Return [X, Y] of the center of cell containing provided text 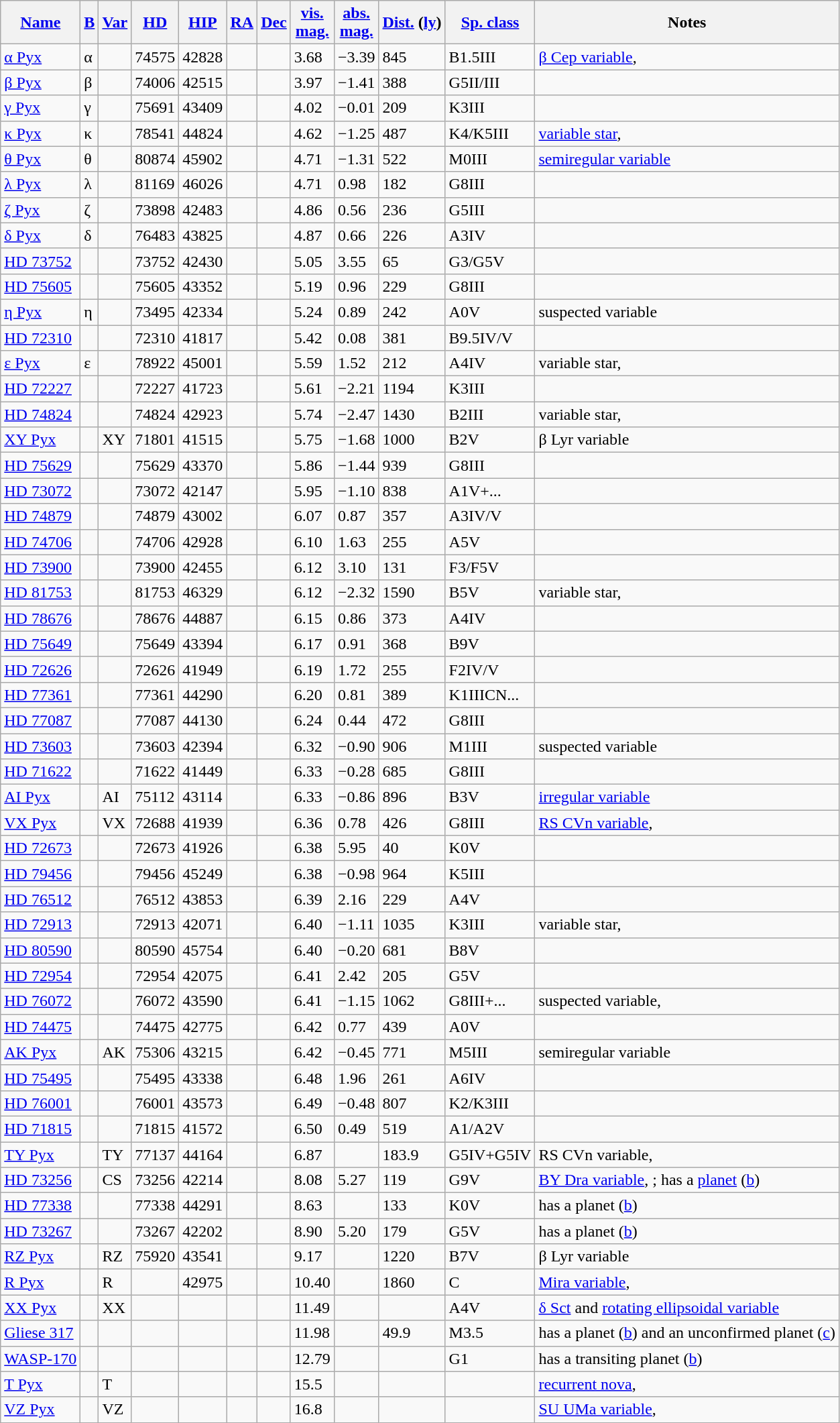
T Pyx [40, 1384]
K4/K5III [490, 133]
44824 [202, 133]
A1V+... [490, 491]
522 [412, 159]
WASP-170 [40, 1359]
−1.25 [357, 133]
−0.45 [357, 1052]
205 [412, 976]
1.52 [357, 363]
15.5 [312, 1384]
373 [412, 618]
Name [40, 23]
131 [412, 567]
−2.32 [357, 593]
M5III [490, 1052]
λ [90, 184]
AI Pyx [40, 797]
has a transiting planet (b) [687, 1359]
SU UMa variable, [687, 1410]
964 [412, 874]
vis.mag. [312, 23]
TY Pyx [40, 1154]
43114 [202, 797]
BY Dra variable, ; has a planet (b) [687, 1180]
3.55 [357, 261]
0.08 [357, 337]
1.63 [357, 542]
6.36 [312, 823]
381 [412, 337]
−0.01 [357, 108]
6.19 [312, 669]
AK [115, 1052]
2.16 [357, 899]
43590 [202, 1001]
77137 [156, 1154]
6.87 [312, 1154]
G9V [490, 1180]
0.44 [357, 720]
B2V [490, 440]
B3V [490, 797]
1.96 [357, 1078]
80590 [156, 950]
δ Pyx [40, 235]
HD 77087 [40, 720]
81169 [156, 184]
4.02 [312, 108]
6.24 [312, 720]
41572 [202, 1129]
43825 [202, 235]
42202 [202, 1231]
ζ [90, 210]
M3.5 [490, 1333]
−1.31 [357, 159]
771 [412, 1052]
72913 [156, 925]
0.81 [357, 695]
HD 78676 [40, 618]
HD 75649 [40, 644]
79456 [156, 874]
κ [90, 133]
11.49 [312, 1308]
−1.44 [357, 465]
0.98 [357, 184]
Sp. class [490, 23]
896 [412, 797]
45754 [202, 950]
HD 76072 [40, 1001]
6.49 [312, 1103]
6.48 [312, 1078]
ε [90, 363]
η [90, 312]
1590 [412, 593]
3.97 [312, 82]
B5V [490, 593]
261 [412, 1078]
46026 [202, 184]
HD 79456 [40, 874]
XY [115, 440]
HD 73603 [40, 746]
939 [412, 465]
B9.5IV/V [490, 337]
CS [115, 1180]
0.96 [357, 286]
R [115, 1282]
73256 [156, 1180]
G8III+... [490, 1001]
42075 [202, 976]
0.86 [357, 618]
δ Sct and rotating ellipsoidal variable [687, 1308]
β [90, 82]
1860 [412, 1282]
9.17 [312, 1257]
HD 74475 [40, 1027]
δ [90, 235]
212 [412, 363]
681 [412, 950]
HD 72626 [40, 669]
B8V [490, 950]
519 [412, 1129]
−2.21 [357, 389]
α [90, 57]
HIP [202, 23]
12.79 [312, 1359]
HD 75495 [40, 1078]
5.27 [357, 1180]
B [90, 23]
44290 [202, 695]
43394 [202, 644]
HD 81753 [40, 593]
487 [412, 133]
Dec [274, 23]
45001 [202, 363]
78676 [156, 618]
41939 [202, 823]
0.56 [357, 210]
4.86 [312, 210]
1194 [412, 389]
45902 [202, 159]
42071 [202, 925]
0.77 [357, 1027]
42515 [202, 82]
1035 [412, 925]
1430 [412, 414]
HD 74879 [40, 516]
41949 [202, 669]
suspected variable, [687, 1001]
43853 [202, 899]
42923 [202, 414]
42430 [202, 261]
θ Pyx [40, 159]
46329 [202, 593]
abs.mag. [357, 23]
T [115, 1384]
75306 [156, 1052]
A3IV/V [490, 516]
81753 [156, 593]
236 [412, 210]
−0.86 [357, 797]
6.20 [312, 695]
HD 80590 [40, 950]
42483 [202, 210]
71622 [156, 772]
−1.41 [357, 82]
388 [412, 82]
41926 [202, 848]
0.91 [357, 644]
HD 74824 [40, 414]
−0.98 [357, 874]
HD 72673 [40, 848]
B2III [490, 414]
HD 73256 [40, 1180]
RZ Pyx [40, 1257]
42828 [202, 57]
Notes [687, 23]
43002 [202, 516]
76001 [156, 1103]
5.61 [312, 389]
VZ Pyx [40, 1410]
49.9 [412, 1333]
73752 [156, 261]
−2.47 [357, 414]
226 [412, 235]
73495 [156, 312]
AK Pyx [40, 1052]
G3/G5V [490, 261]
G5IV+G5IV [490, 1154]
2.42 [357, 976]
HD 75629 [40, 465]
6.15 [312, 618]
74006 [156, 82]
77361 [156, 695]
HD 73900 [40, 567]
43409 [202, 108]
179 [412, 1231]
42334 [202, 312]
G5II/III [490, 82]
A6IV [490, 1078]
209 [412, 108]
−0.90 [357, 746]
8.08 [312, 1180]
44130 [202, 720]
78541 [156, 133]
λ Pyx [40, 184]
HD 75605 [40, 286]
75605 [156, 286]
807 [412, 1103]
76072 [156, 1001]
8.63 [312, 1206]
γ [90, 108]
5.42 [312, 337]
44291 [202, 1206]
VX Pyx [40, 823]
F2IV/V [490, 669]
75629 [156, 465]
40 [412, 848]
−0.28 [357, 772]
K2/K3III [490, 1103]
Dist. (ly) [412, 23]
182 [412, 184]
42455 [202, 567]
VX [115, 823]
368 [412, 644]
80874 [156, 159]
1.72 [357, 669]
A1/A2V [490, 1129]
72954 [156, 976]
η Pyx [40, 312]
F3/F5V [490, 567]
β Pyx [40, 82]
72227 [156, 389]
−0.48 [357, 1103]
HD 72310 [40, 337]
K5III [490, 874]
6.32 [312, 746]
65 [412, 261]
6.50 [312, 1129]
HD 74706 [40, 542]
−1.10 [357, 491]
−1.15 [357, 1001]
838 [412, 491]
75920 [156, 1257]
Gliese 317 [40, 1333]
43573 [202, 1103]
242 [412, 312]
42975 [202, 1282]
74706 [156, 542]
73267 [156, 1231]
78922 [156, 363]
TY [115, 1154]
71815 [156, 1129]
B7V [490, 1257]
41817 [202, 337]
G1 [490, 1359]
43370 [202, 465]
γ Pyx [40, 108]
5.59 [312, 363]
183.9 [412, 1154]
11.98 [312, 1333]
5.24 [312, 312]
3.10 [357, 567]
B9V [490, 644]
−1.68 [357, 440]
α Pyx [40, 57]
133 [412, 1206]
72673 [156, 848]
−0.20 [357, 950]
44164 [202, 1154]
16.8 [312, 1410]
845 [412, 57]
119 [412, 1180]
72310 [156, 337]
75495 [156, 1078]
HD 71815 [40, 1129]
0.78 [357, 823]
76483 [156, 235]
5.74 [312, 414]
θ [90, 159]
B1.5III [490, 57]
HD 77338 [40, 1206]
HD 73267 [40, 1231]
74475 [156, 1027]
HD 76512 [40, 899]
κ Pyx [40, 133]
72688 [156, 823]
K1IIICN... [490, 695]
ε Pyx [40, 363]
−1.11 [357, 925]
906 [412, 746]
0.66 [357, 235]
recurrent nova, [687, 1384]
42775 [202, 1027]
G5III [490, 210]
43338 [202, 1078]
A5V [490, 542]
4.87 [312, 235]
5.86 [312, 465]
43541 [202, 1257]
45249 [202, 874]
Mira variable, [687, 1282]
HD 73072 [40, 491]
M0III [490, 159]
74824 [156, 414]
irregular variable [687, 797]
C [490, 1282]
44887 [202, 618]
0.49 [357, 1129]
42147 [202, 491]
M1III [490, 746]
1000 [412, 440]
43352 [202, 286]
472 [412, 720]
has a planet (b) and an unconfirmed planet (c) [687, 1333]
HD 72227 [40, 389]
RA [242, 23]
41723 [202, 389]
685 [412, 772]
AI [115, 797]
73898 [156, 210]
389 [412, 695]
5.05 [312, 261]
1062 [412, 1001]
ζ Pyx [40, 210]
75691 [156, 108]
Var [115, 23]
10.40 [312, 1282]
43215 [202, 1052]
72626 [156, 669]
71801 [156, 440]
73900 [156, 567]
XX Pyx [40, 1308]
426 [412, 823]
8.90 [312, 1231]
41515 [202, 440]
75649 [156, 644]
5.19 [312, 286]
0.89 [357, 312]
HD 73752 [40, 261]
3.68 [312, 57]
5.20 [357, 1231]
5.75 [312, 440]
RZ [115, 1257]
HD 76001 [40, 1103]
HD 77361 [40, 695]
42214 [202, 1180]
75112 [156, 797]
HD 71622 [40, 772]
HD [156, 23]
6.07 [312, 516]
β Cep variable, [687, 57]
R Pyx [40, 1282]
XY Pyx [40, 440]
−3.39 [357, 57]
77338 [156, 1206]
42394 [202, 746]
357 [412, 516]
76512 [156, 899]
6.10 [312, 542]
0.87 [357, 516]
73603 [156, 746]
XX [115, 1308]
41449 [202, 772]
439 [412, 1027]
74575 [156, 57]
VZ [115, 1410]
1220 [412, 1257]
HD 72913 [40, 925]
42928 [202, 542]
HD 72954 [40, 976]
6.17 [312, 644]
74879 [156, 516]
A3IV [490, 235]
4.62 [312, 133]
77087 [156, 720]
73072 [156, 491]
6.39 [312, 899]
